Determine the (x, y) coordinate at the center of the cell enclosing the given text.  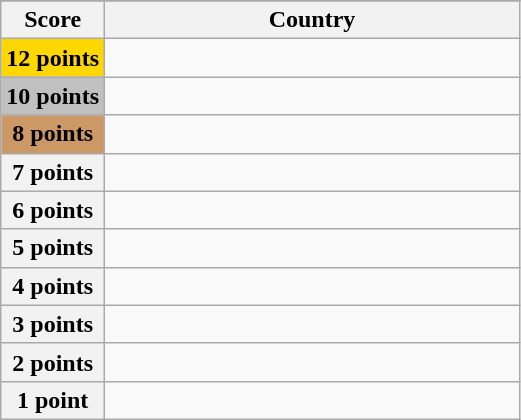
8 points (53, 134)
6 points (53, 210)
12 points (53, 58)
7 points (53, 172)
4 points (53, 286)
2 points (53, 362)
Country (312, 20)
3 points (53, 324)
Score (53, 20)
1 point (53, 400)
10 points (53, 96)
5 points (53, 248)
